Identify which cell holds the provided text, then report its [x, y] central coordinate. 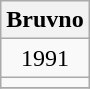
Bruvno [45, 20]
1991 [45, 58]
